Return [x, y] of the center of cell containing provided text 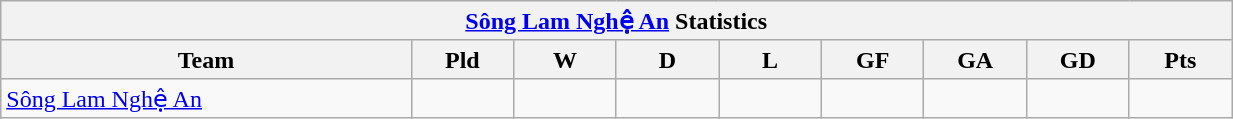
L [770, 59]
W [566, 59]
Sông Lam Nghệ An [206, 98]
GA [976, 59]
D [668, 59]
GD [1078, 59]
Team [206, 59]
GF [872, 59]
Pld [462, 59]
Sông Lam Nghệ An Statistics [616, 21]
Pts [1180, 59]
